Scan for the cell matching the given text and deliver its (X, Y) coordinate at center. 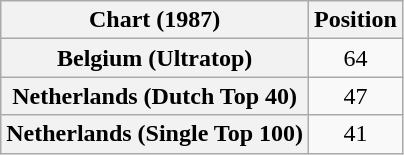
Netherlands (Dutch Top 40) (155, 96)
Position (356, 20)
41 (356, 134)
Netherlands (Single Top 100) (155, 134)
64 (356, 58)
Belgium (Ultratop) (155, 58)
47 (356, 96)
Chart (1987) (155, 20)
